Detect which cell encompasses the target text, then output its [x, y] center coordinate. 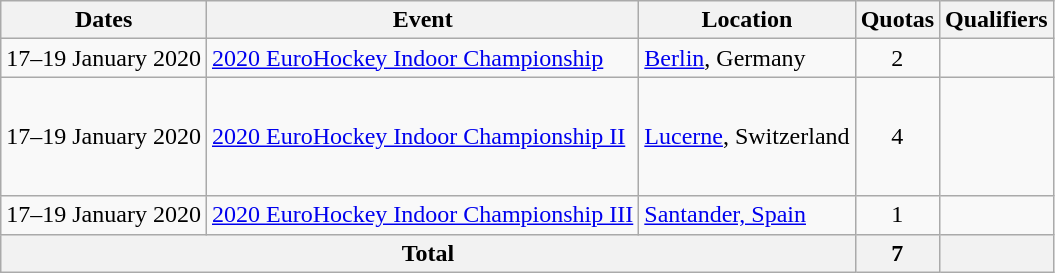
Event [422, 20]
4 [897, 136]
Berlin, Germany [747, 58]
2020 EuroHockey Indoor Championship [422, 58]
2020 EuroHockey Indoor Championship III [422, 215]
Location [747, 20]
Lucerne, Switzerland [747, 136]
1 [897, 215]
Quotas [897, 20]
2 [897, 58]
Total [428, 253]
Santander, Spain [747, 215]
7 [897, 253]
2020 EuroHockey Indoor Championship II [422, 136]
Qualifiers [997, 20]
Dates [104, 20]
